For the text-containing cell, return its midpoint in (x, y) coordinate format. 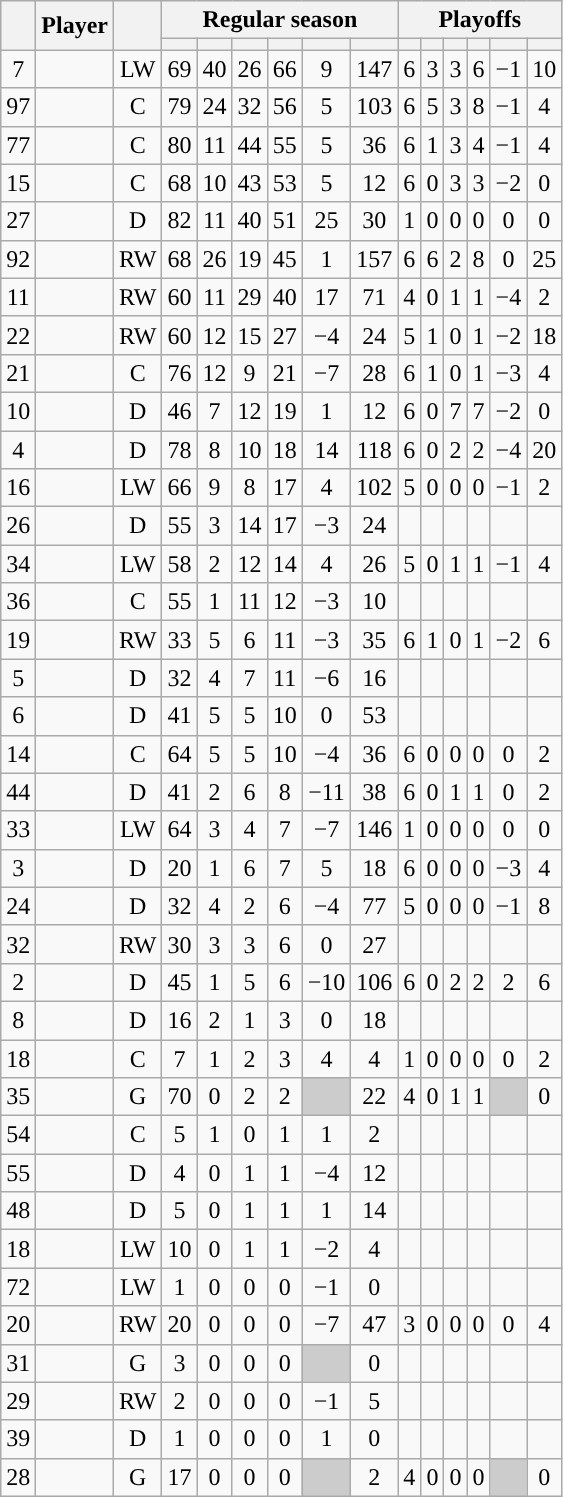
106 (374, 982)
146 (374, 830)
34 (18, 564)
43 (250, 183)
48 (18, 1211)
102 (374, 488)
78 (180, 449)
79 (180, 107)
71 (374, 297)
39 (18, 1439)
76 (180, 373)
118 (374, 449)
58 (180, 564)
70 (180, 1097)
31 (18, 1363)
72 (18, 1287)
103 (374, 107)
47 (374, 1325)
82 (180, 221)
Playoffs (480, 20)
−10 (326, 982)
46 (180, 411)
157 (374, 259)
−6 (326, 678)
97 (18, 107)
54 (18, 1135)
Regular season (280, 20)
147 (374, 69)
38 (374, 792)
80 (180, 145)
69 (180, 69)
Player (75, 26)
−11 (326, 792)
56 (284, 107)
51 (284, 221)
92 (18, 259)
